Extract the [X, Y] coordinate from the center of the cell holding the provided text.  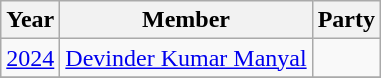
Party [346, 20]
Member [186, 20]
Year [30, 20]
Devinder Kumar Manyal [186, 58]
2024 [30, 58]
